Provide the (x, y) coordinate of the cell's center where the given text is located.  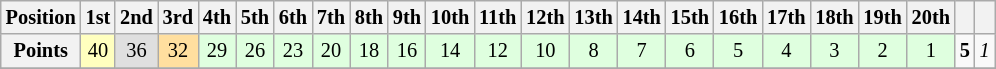
7th (331, 17)
1st (98, 17)
11th (498, 17)
2 (883, 51)
16 (407, 51)
15th (690, 17)
10 (545, 51)
12 (498, 51)
20th (931, 17)
5th (255, 17)
26 (255, 51)
8 (593, 51)
32 (178, 51)
23 (293, 51)
40 (98, 51)
6 (690, 51)
8th (369, 17)
2nd (136, 17)
18th (834, 17)
3 (834, 51)
7 (642, 51)
16th (738, 17)
Points (41, 51)
4th (217, 17)
Position (41, 17)
19th (883, 17)
20 (331, 51)
29 (217, 51)
12th (545, 17)
4 (786, 51)
10th (450, 17)
3rd (178, 17)
36 (136, 51)
6th (293, 17)
14th (642, 17)
9th (407, 17)
14 (450, 51)
13th (593, 17)
18 (369, 51)
17th (786, 17)
